Detect which cell encompasses the target text, then output its [x, y] center coordinate. 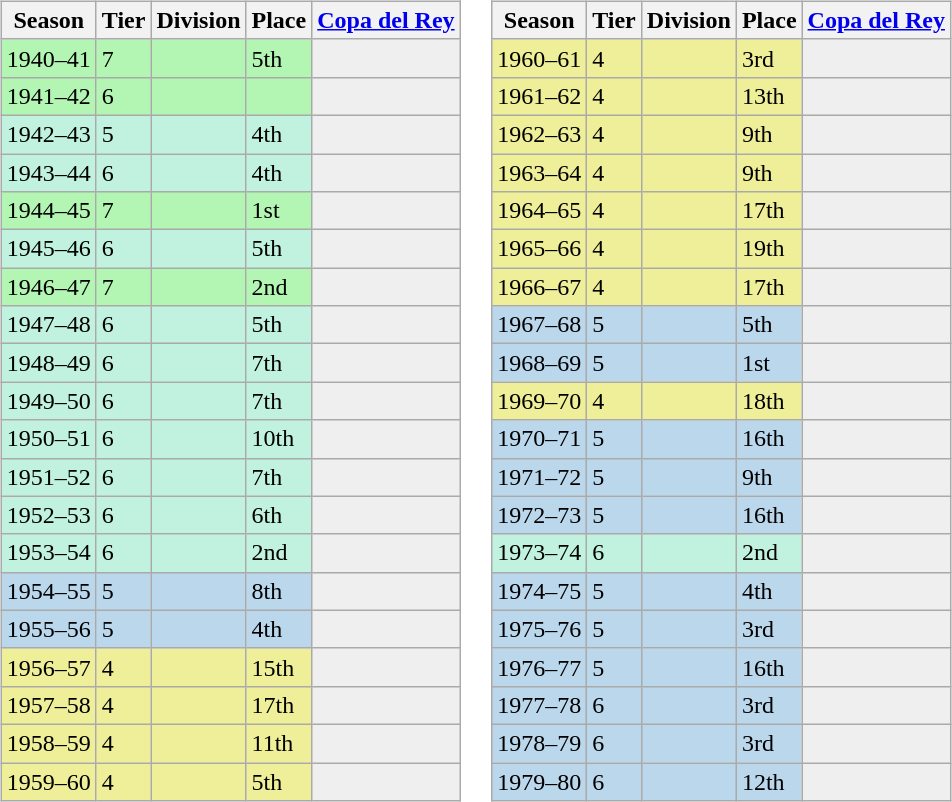
1962–63 [540, 134]
1966–67 [540, 287]
8th [279, 591]
1940–41 [48, 58]
1977–78 [540, 705]
1948–49 [48, 363]
19th [769, 249]
1943–44 [48, 173]
1979–80 [540, 781]
1952–53 [48, 515]
1961–62 [540, 96]
1976–77 [540, 667]
1954–55 [48, 591]
1978–79 [540, 743]
1973–74 [540, 553]
1946–47 [48, 287]
10th [279, 439]
1950–51 [48, 439]
1960–61 [540, 58]
12th [769, 781]
1969–70 [540, 401]
15th [279, 667]
1957–58 [48, 705]
1963–64 [540, 173]
1970–71 [540, 439]
1953–54 [48, 553]
11th [279, 743]
1956–57 [48, 667]
1967–68 [540, 325]
1965–66 [540, 249]
1974–75 [540, 591]
1955–56 [48, 629]
1949–50 [48, 401]
1945–46 [48, 249]
1972–73 [540, 515]
1941–42 [48, 96]
13th [769, 96]
1959–60 [48, 781]
1964–65 [540, 211]
1968–69 [540, 363]
1951–52 [48, 477]
6th [279, 515]
1975–76 [540, 629]
1947–48 [48, 325]
1971–72 [540, 477]
1944–45 [48, 211]
18th [769, 401]
1942–43 [48, 134]
1958–59 [48, 743]
